Pinpoint the cell where the given text exists, returning its [x, y] midpoint coordinate. 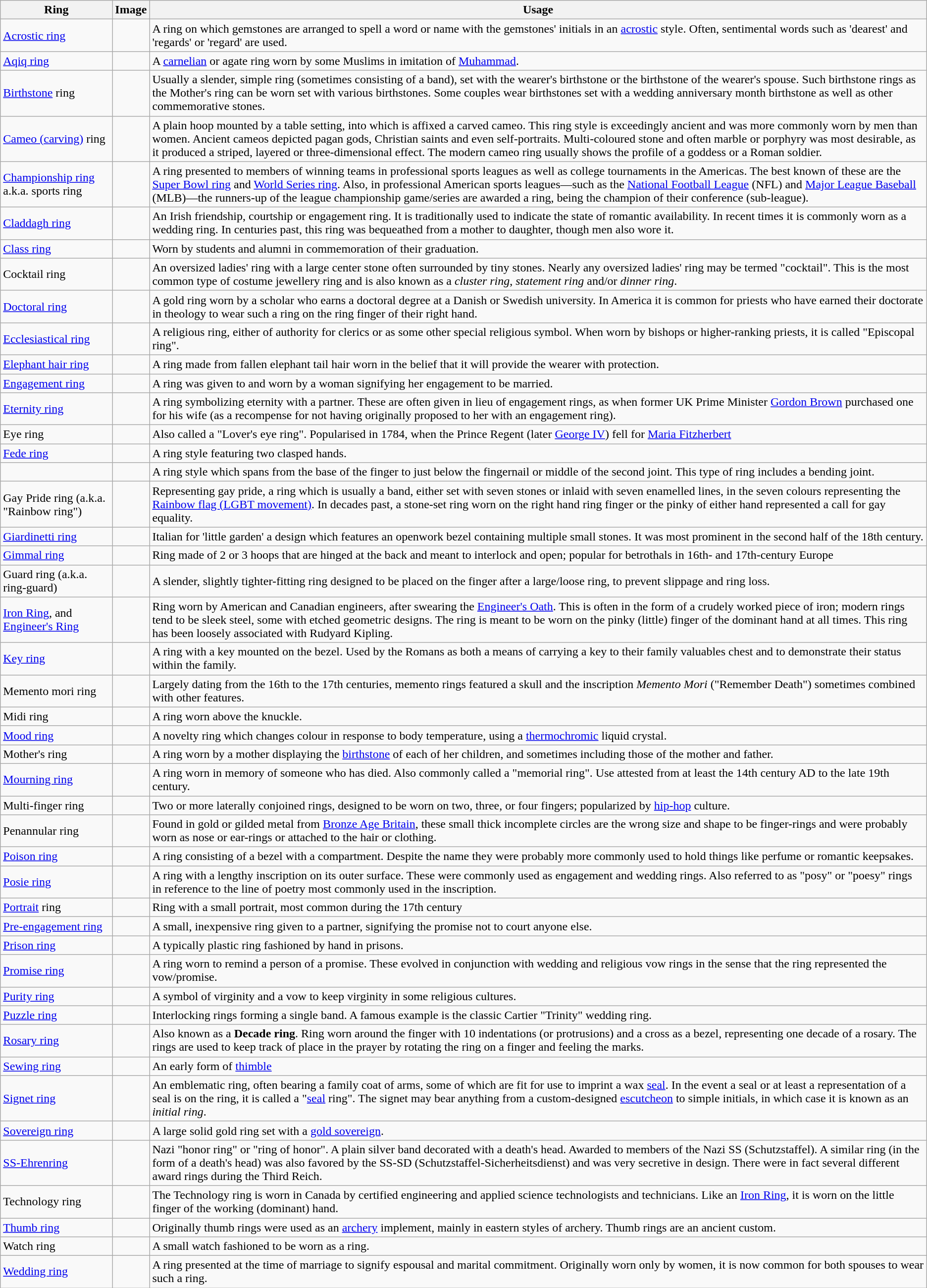
Acrostic ring [56, 36]
A typically plastic ring fashioned by hand in prisons. [538, 945]
Multi-finger ring [56, 805]
Class ring [56, 249]
A symbol of virginity and a vow to keep virginity in some religious cultures. [538, 996]
Thumb ring [56, 1227]
Watch ring [56, 1246]
Eternity ring [56, 409]
A ring made from fallen elephant tail hair worn in the belief that it will provide the wearer with protection. [538, 364]
SS-Ehrenring [56, 1163]
Guard ring (a.k.a. ring-guard) [56, 581]
Portrait ring [56, 908]
Fede ring [56, 453]
Technology ring [56, 1202]
Ring [56, 10]
Rosary ring [56, 1040]
Midi ring [56, 716]
Mourning ring [56, 780]
Sewing ring [56, 1066]
Claddagh ring [56, 223]
Poison ring [56, 857]
A ring style featuring two clasped hands. [538, 453]
Aqiq ring [56, 61]
Gay Pride ring (a.k.a. "Rainbow ring") [56, 504]
A small watch fashioned to be worn as a ring. [538, 1246]
A slender, slightly tighter-fitting ring designed to be placed on the finger after a large/loose ring, to prevent slippage and ring loss. [538, 581]
A novelty ring which changes colour in response to body temperature, using a thermochromic liquid crystal. [538, 735]
Usage [538, 10]
Sovereign ring [56, 1130]
Key ring [56, 659]
Two or more laterally conjoined rings, designed to be worn on two, three, or four fingers; popularized by hip-hop culture. [538, 805]
Image [131, 10]
Iron Ring, and Engineer's Ring [56, 620]
Ecclesiastical ring [56, 339]
Pre-engagement ring [56, 926]
Purity ring [56, 996]
Originally thumb rings were used as an archery implement, mainly in eastern styles of archery. Thumb rings are an ancient custom. [538, 1227]
A ring worn above the knuckle. [538, 716]
Posie ring [56, 882]
A small, inexpensive ring given to a partner, signifying the promise not to court anyone else. [538, 926]
Ring with a small portrait, most common during the 17th century [538, 908]
Championship ring a.k.a. sports ring [56, 184]
Prison ring [56, 945]
Elephant hair ring [56, 364]
Signet ring [56, 1098]
A carnelian or agate ring worn by some Muslims in imitation of Muhammad. [538, 61]
Memento mori ring [56, 691]
Wedding ring [56, 1272]
A large solid gold ring set with a gold sovereign. [538, 1130]
A ring worn by a mother displaying the birthstone of each of her children, and sometimes including those of the mother and father. [538, 754]
Penannular ring [56, 831]
Birthstone ring [56, 93]
Giardinetti ring [56, 537]
Interlocking rings forming a single band. A famous example is the classic Cartier "Trinity" wedding ring. [538, 1015]
Eye ring [56, 434]
Mother's ring [56, 754]
Also called a "Lover's eye ring". Popularised in 1784, when the Prince Regent (later George IV) fell for Maria Fitzherbert [538, 434]
Ring made of 2 or 3 hoops that are hinged at the back and meant to interlock and open; popular for betrothals in 16th- and 17th-century Europe [538, 555]
An early form of thimble [538, 1066]
Mood ring [56, 735]
Worn by students and alumni in commemoration of their graduation. [538, 249]
Puzzle ring [56, 1015]
Cocktail ring [56, 274]
A ring was given to and worn by a woman signifying her engagement to be married. [538, 383]
Engagement ring [56, 383]
Doctoral ring [56, 306]
Promise ring [56, 971]
Cameo (carving) ring [56, 139]
Gimmal ring [56, 555]
